Provide the [x, y] coordinate of the cell's center where the given text is located.  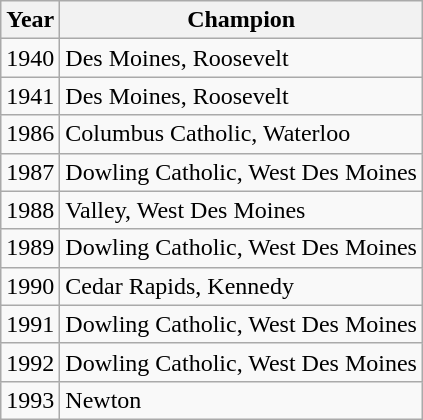
Champion [242, 20]
Valley, West Des Moines [242, 210]
1990 [30, 286]
1986 [30, 134]
1940 [30, 58]
1993 [30, 400]
Newton [242, 400]
1989 [30, 248]
1987 [30, 172]
1992 [30, 362]
1988 [30, 210]
1941 [30, 96]
Year [30, 20]
1991 [30, 324]
Cedar Rapids, Kennedy [242, 286]
Columbus Catholic, Waterloo [242, 134]
